Return [x, y] of the center of cell containing provided text 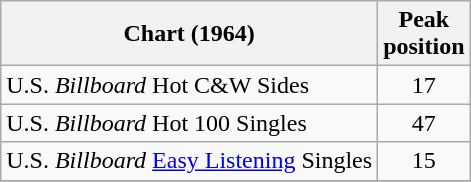
U.S. Billboard Hot 100 Singles [190, 123]
U.S. Billboard Easy Listening Singles [190, 161]
U.S. Billboard Hot C&W Sides [190, 85]
15 [424, 161]
Chart (1964) [190, 34]
Peakposition [424, 34]
17 [424, 85]
47 [424, 123]
